Locate the cell with the specified text and output its [X, Y] center coordinate. 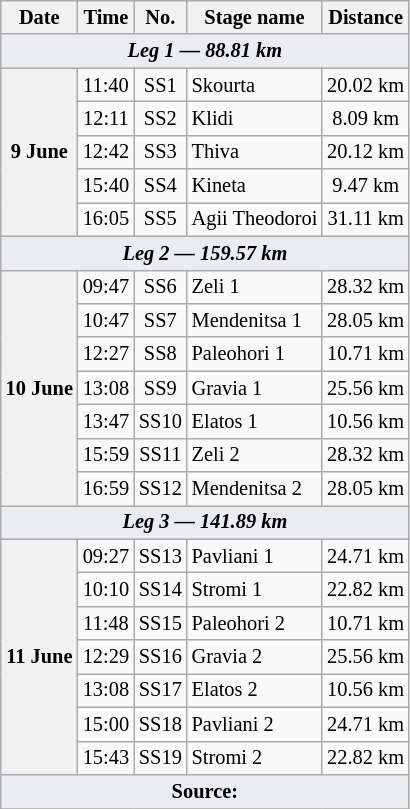
Elatos 1 [255, 421]
SS19 [160, 758]
SS12 [160, 489]
SS6 [160, 287]
SS13 [160, 556]
Skourta [255, 85]
12:27 [106, 354]
15:43 [106, 758]
16:59 [106, 489]
16:05 [106, 219]
SS14 [160, 589]
15:00 [106, 724]
Leg 1 — 88.81 km [205, 51]
Pavliani 1 [255, 556]
SS18 [160, 724]
SS7 [160, 320]
Agii Theodoroi [255, 219]
09:47 [106, 287]
12:11 [106, 118]
11:40 [106, 85]
8.09 km [366, 118]
Zeli 2 [255, 455]
SS4 [160, 186]
Stage name [255, 17]
9.47 km [366, 186]
11:48 [106, 623]
Date [40, 17]
Leg 2 — 159.57 km [205, 253]
10:47 [106, 320]
Source: [205, 791]
10 June [40, 388]
20.02 km [366, 85]
Gravia 1 [255, 388]
SS10 [160, 421]
Kineta [255, 186]
15:40 [106, 186]
Pavliani 2 [255, 724]
SS2 [160, 118]
Time [106, 17]
09:27 [106, 556]
Stromi 1 [255, 589]
SS5 [160, 219]
12:42 [106, 152]
Mendenitsa 2 [255, 489]
SS8 [160, 354]
20.12 km [366, 152]
SS11 [160, 455]
Distance [366, 17]
15:59 [106, 455]
11 June [40, 657]
Leg 3 — 141.89 km [205, 522]
Elatos 2 [255, 690]
13:47 [106, 421]
9 June [40, 152]
SS9 [160, 388]
SS1 [160, 85]
Thiva [255, 152]
12:29 [106, 657]
Klidi [255, 118]
SS15 [160, 623]
Paleohori 1 [255, 354]
31.11 km [366, 219]
10:10 [106, 589]
Mendenitsa 1 [255, 320]
Gravia 2 [255, 657]
Paleohori 2 [255, 623]
SS16 [160, 657]
No. [160, 17]
SS3 [160, 152]
Stromi 2 [255, 758]
SS17 [160, 690]
Zeli 1 [255, 287]
